From the cell containing the given text, extract its center point as [x, y] coordinate. 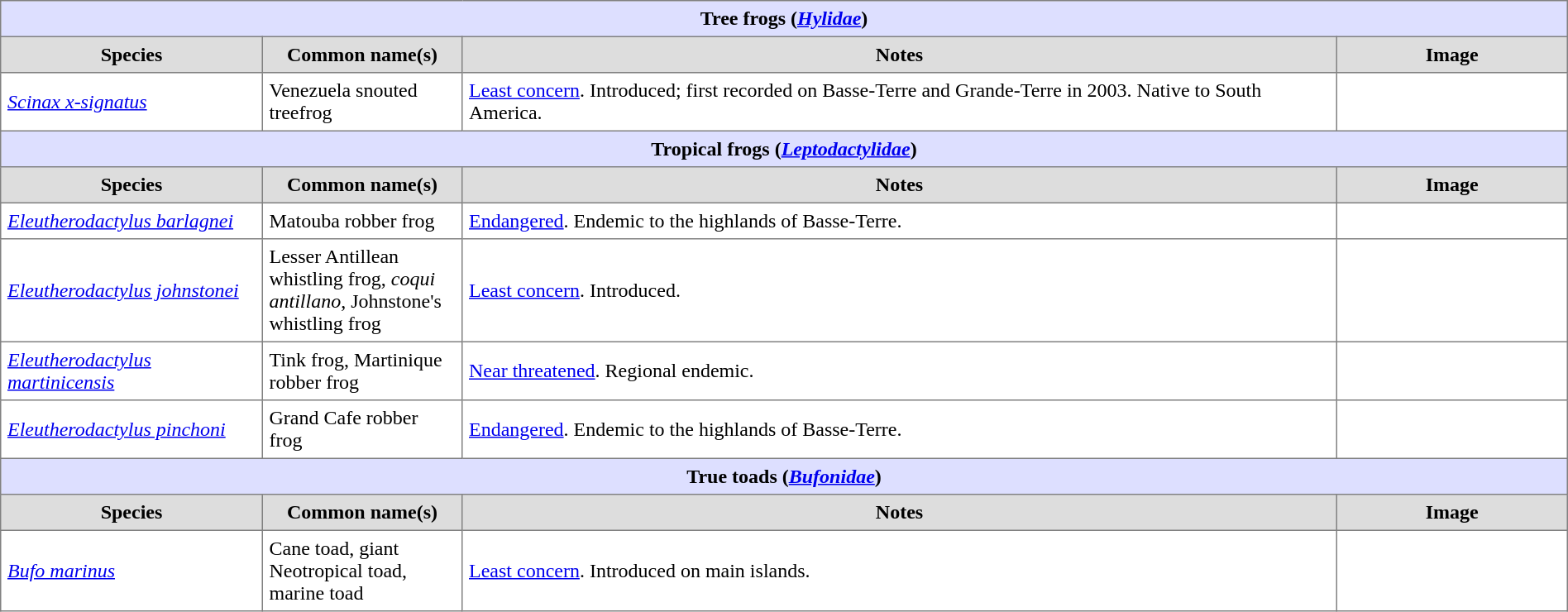
Tree frogs (Hylidae) [784, 19]
Tropical frogs (Leptodactylidae) [784, 149]
Eleutherodactylus martinicensis [131, 371]
Matouba robber frog [362, 221]
Least concern. Introduced; first recorded on Basse-Terre and Grande-Terre in 2003. Native to South America. [900, 102]
Near threatened. Regional endemic. [900, 371]
Eleutherodactylus johnstonei [131, 290]
Scinax x-signatus [131, 102]
Bufo marinus [131, 571]
Lesser Antillean whistling frog, coqui antillano, Johnstone's whistling frog [362, 290]
Cane toad, giant Neotropical toad, marine toad [362, 571]
Least concern. Introduced. [900, 290]
Grand Cafe robber frog [362, 429]
Eleutherodactylus pinchoni [131, 429]
Least concern. Introduced on main islands. [900, 571]
Venezuela snouted treefrog [362, 102]
True toads (Bufonidae) [784, 476]
Eleutherodactylus barlagnei [131, 221]
Tink frog, Martinique robber frog [362, 371]
